Find where the given text appears and provide that cell's center as [x, y] coordinate. 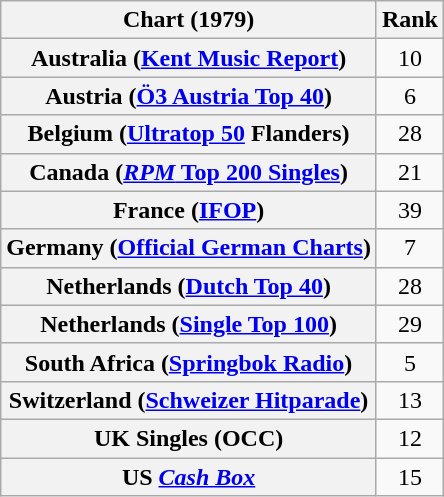
Netherlands (Dutch Top 40) [189, 286]
France (IFOP) [189, 210]
10 [410, 58]
South Africa (Springbok Radio) [189, 362]
7 [410, 248]
15 [410, 477]
Switzerland (Schweizer Hitparade) [189, 400]
Chart (1979) [189, 20]
Netherlands (Single Top 100) [189, 324]
Australia (Kent Music Report) [189, 58]
13 [410, 400]
Austria (Ö3 Austria Top 40) [189, 96]
12 [410, 438]
Belgium (Ultratop 50 Flanders) [189, 134]
Canada (RPM Top 200 Singles) [189, 172]
US Cash Box [189, 477]
Rank [410, 20]
5 [410, 362]
Germany (Official German Charts) [189, 248]
21 [410, 172]
39 [410, 210]
29 [410, 324]
6 [410, 96]
UK Singles (OCC) [189, 438]
